Pinpoint the cell where the given text exists, returning its [X, Y] midpoint coordinate. 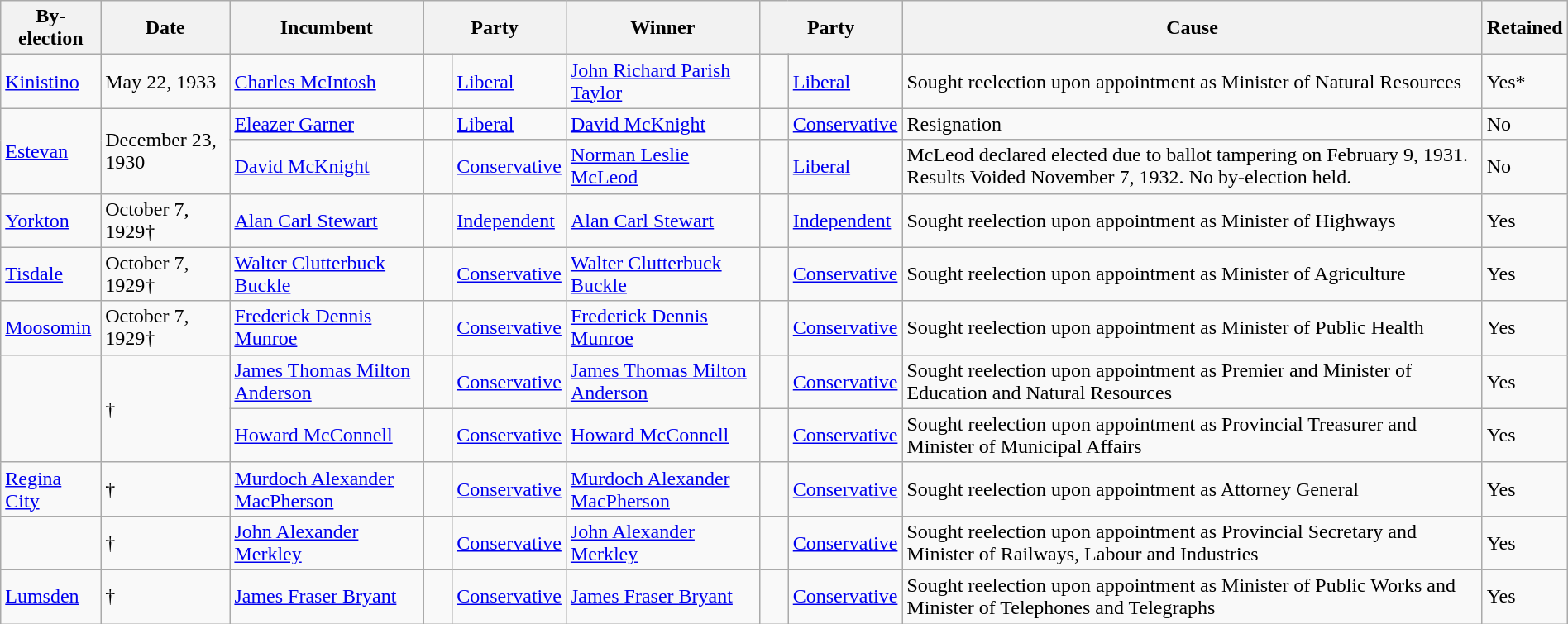
Eleazer Garner [327, 124]
Yorkton [51, 220]
John Richard Parish Taylor [662, 81]
Retained [1525, 28]
Tisdale [51, 274]
Incumbent [327, 28]
Cause [1193, 28]
Date [165, 28]
Winner [662, 28]
Sought reelection upon appointment as Provincial Treasurer and Minister of Municipal Affairs [1193, 435]
Sought reelection upon appointment as Minister of Natural Resources [1193, 81]
Sought reelection upon appointment as Minister of Highways [1193, 220]
Kinistino [51, 81]
Sought reelection upon appointment as Provincial Secretary and Minister of Railways, Labour and Industries [1193, 542]
Sought reelection upon appointment as Minister of Public Works and Minister of Telephones and Telegraphs [1193, 597]
McLeod declared elected due to ballot tampering on February 9, 1931. Results Voided November 7, 1932. No by-election held. [1193, 167]
Lumsden [51, 597]
Sought reelection upon appointment as Minister of Public Health [1193, 327]
Sought reelection upon appointment as Premier and Minister of Education and Natural Resources [1193, 382]
Sought reelection upon appointment as Attorney General [1193, 489]
By-election [51, 28]
Norman Leslie McLeod [662, 167]
Moosomin [51, 327]
Estevan [51, 150]
December 23, 1930 [165, 150]
Regina City [51, 489]
Charles McIntosh [327, 81]
Yes* [1525, 81]
Sought reelection upon appointment as Minister of Agriculture [1193, 274]
Resignation [1193, 124]
May 22, 1933 [165, 81]
